For the text-containing cell, return its midpoint in (X, Y) coordinate format. 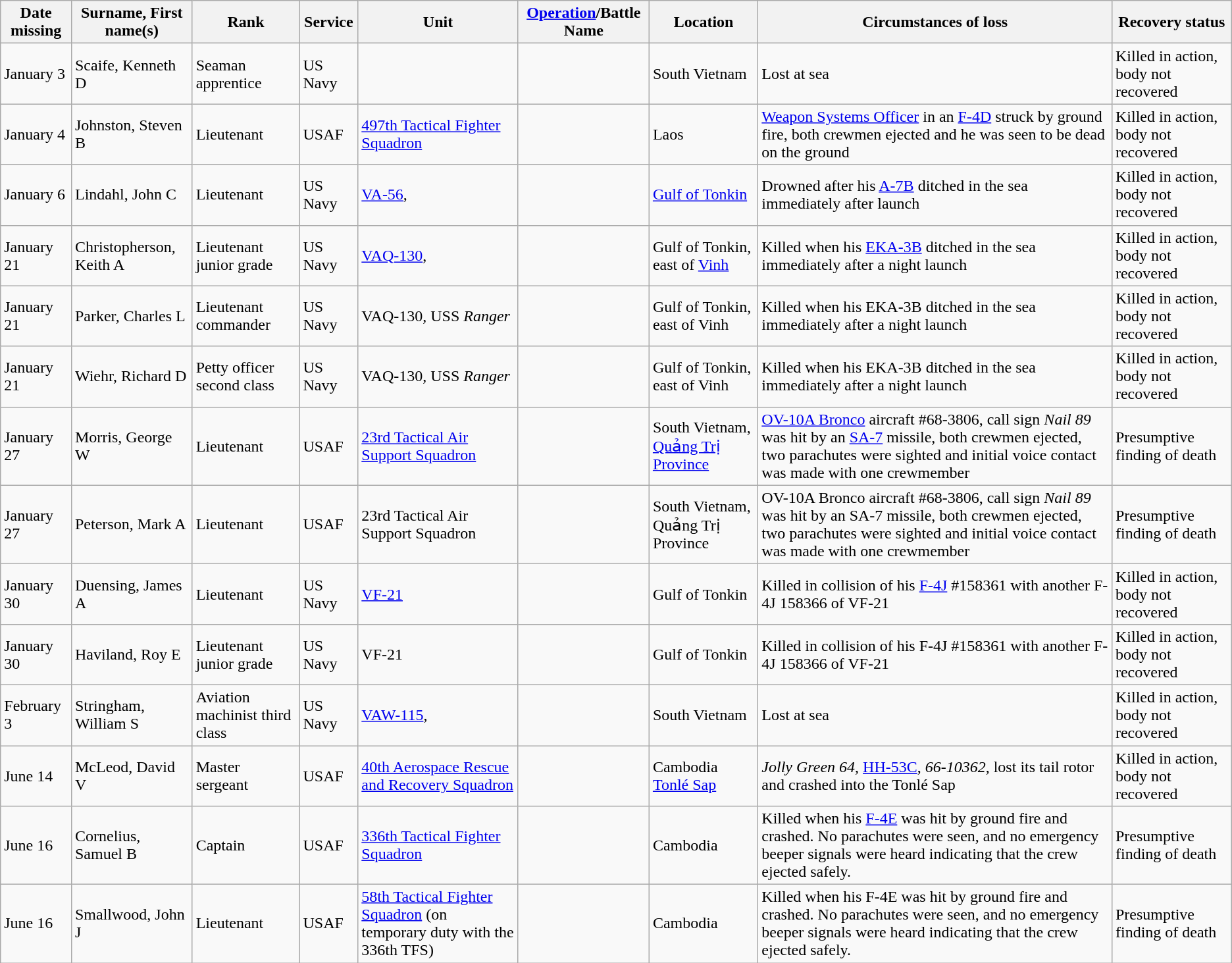
40th Aerospace Rescue and Recovery Squadron (438, 775)
Smallwood, John J (132, 924)
Morris, George W (132, 446)
Haviland, Roy E (132, 654)
Weapon Systems Officer in an F-4D struck by ground fire, both crewmen ejected and he was seen to be dead on the ground (935, 134)
Circumstances of loss (935, 22)
Laos (703, 134)
Unit (438, 22)
McLeod, David V (132, 775)
January 4 (36, 134)
June 14 (36, 775)
VAW-115, (438, 715)
Duensing, James A (132, 594)
Captain (246, 845)
Aviation machinist third class (246, 715)
Master sergeant (246, 775)
Rank (246, 22)
VAQ-130, (438, 255)
Recovery status (1171, 22)
Peterson, Mark A (132, 524)
497th Tactical Fighter Squadron (438, 134)
January 6 (36, 195)
Stringham, William S (132, 715)
336th Tactical Fighter Squadron (438, 845)
January 3 (36, 74)
Operation/Battle Name (583, 22)
Scaife, Kenneth D (132, 74)
58th Tactical Fighter Squadron (on temporary duty with the 336th TFS) (438, 924)
Wiehr, Richard D (132, 377)
Surname, First name(s) (132, 22)
Service (329, 22)
Cambodia Tonlé Sap (703, 775)
Seaman apprentice (246, 74)
Parker, Charles L (132, 316)
Lieutenant commander (246, 316)
Christopherson, Keith A (132, 255)
Lindahl, John C (132, 195)
Jolly Green 64, HH-53C, 66-10362, lost its tail rotor and crashed into the Tonlé Sap (935, 775)
February 3 (36, 715)
Petty officer second class (246, 377)
Drowned after his A-7B ditched in the sea immediately after launch (935, 195)
Location (703, 22)
Date missing (36, 22)
Cornelius, Samuel B (132, 845)
Johnston, Steven B (132, 134)
VA-56, (438, 195)
